Pinpoint the cell where the given text exists, returning its (X, Y) midpoint coordinate. 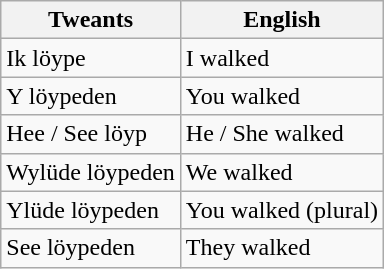
Ylüde löypeden (91, 210)
You walked (plural) (282, 210)
See löypeden (91, 248)
Tweants (91, 20)
Wylüde löypeden (91, 172)
Hee / See löyp (91, 134)
Y löypeden (91, 96)
They walked (282, 248)
He / She walked (282, 134)
You walked (282, 96)
Ik löype (91, 58)
English (282, 20)
I walked (282, 58)
We walked (282, 172)
